Find where the given text appears and provide that cell's center as [X, Y] coordinate. 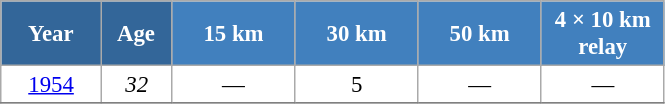
5 [356, 85]
50 km [480, 34]
32 [136, 85]
1954 [52, 85]
30 km [356, 34]
Year [52, 34]
Age [136, 34]
4 × 10 km relay [602, 34]
15 km [234, 34]
